Return (x, y) of the center of cell containing provided text 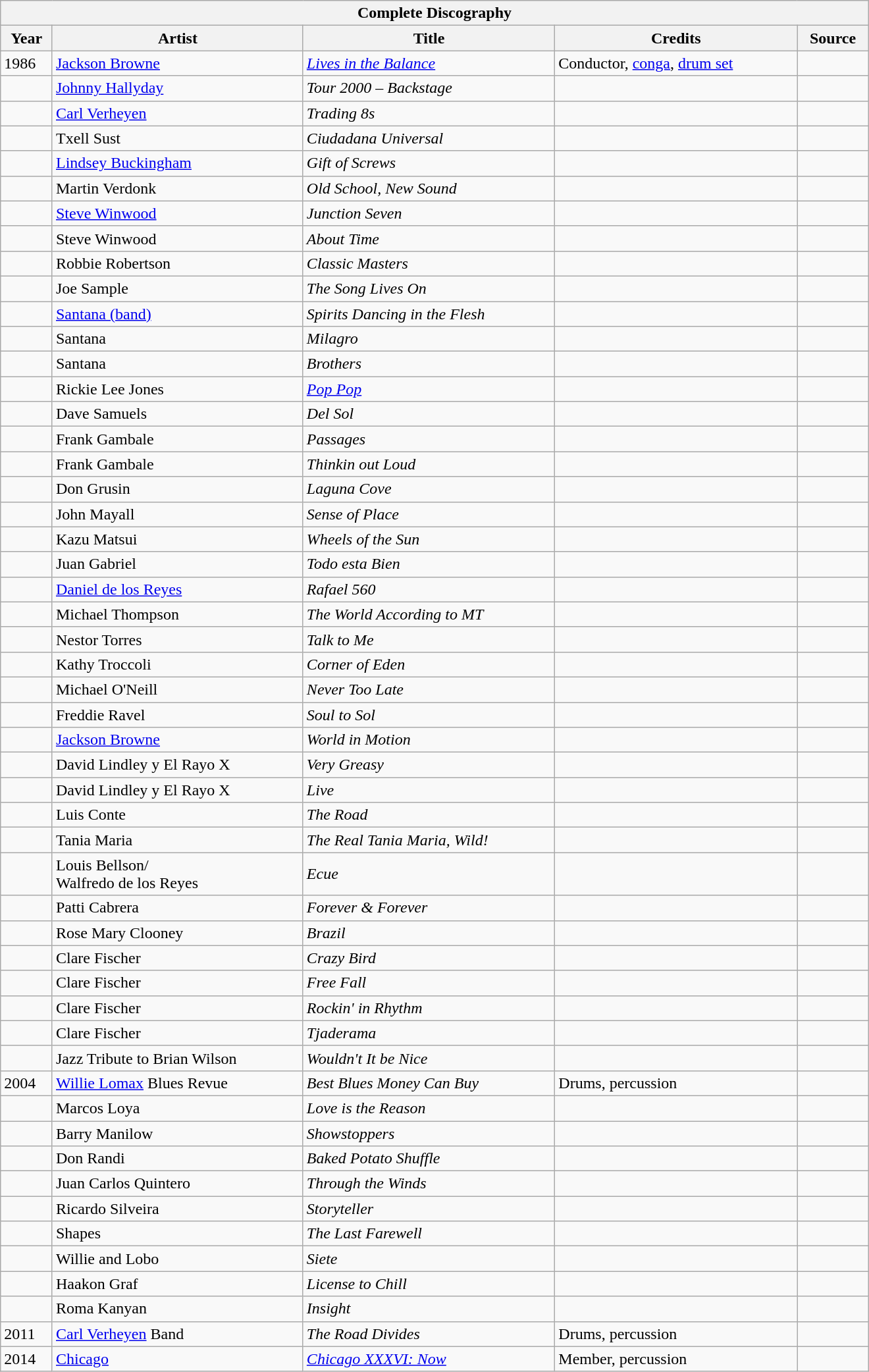
1986 (26, 63)
The Song Lives On (429, 288)
About Time (429, 238)
Willie and Lobo (178, 1259)
Corner of Eden (429, 664)
Forever & Forever (429, 908)
Spirits Dancing in the Flesh (429, 314)
2004 (26, 1083)
Lives in the Balance (429, 63)
Sense of Place (429, 514)
Ciudadana Universal (429, 138)
Very Greasy (429, 765)
2011 (26, 1334)
Rockin' in Rhythm (429, 1008)
Showstoppers (429, 1133)
Roma Kanyan (178, 1309)
Todo esta Bien (429, 564)
Free Fall (429, 983)
Passages (429, 439)
Title (429, 38)
John Mayall (178, 514)
Jazz Tribute to Brian Wilson (178, 1058)
Joe Sample (178, 288)
Rose Mary Clooney (178, 933)
Del Sol (429, 414)
Rafael 560 (429, 589)
Love is the Reason (429, 1108)
Dave Samuels (178, 414)
Barry Manilow (178, 1133)
Through the Winds (429, 1184)
Marcos Loya (178, 1108)
Ecue (429, 874)
World in Motion (429, 740)
Old School, New Sound (429, 188)
The Last Farewell (429, 1234)
Thinkin out Loud (429, 464)
Live (429, 790)
Michael Thompson (178, 614)
Chicago (178, 1359)
Carl Verheyen Band (178, 1334)
Insight (429, 1309)
Martin Verdonk (178, 188)
Santana (band) (178, 314)
Willie Lomax Blues Revue (178, 1083)
Tjaderama (429, 1033)
Freddie Ravel (178, 714)
Wouldn't It be Nice (429, 1058)
Chicago XXXVI: Now (429, 1359)
Juan Gabriel (178, 564)
2014 (26, 1359)
Tour 2000 – Backstage (429, 88)
Tania Maria (178, 840)
License to Chill (429, 1284)
Daniel de los Reyes (178, 589)
Credits (676, 38)
Complete Discography (434, 13)
Member, percussion (676, 1359)
Johnny Hallyday (178, 88)
Louis Bellson/Walfredo de los Reyes (178, 874)
Year (26, 38)
The World According to MT (429, 614)
Brazil (429, 933)
Michael O'Neill (178, 689)
Never Too Late (429, 689)
Rickie Lee Jones (178, 389)
Nestor Torres (178, 639)
Baked Potato Shuffle (429, 1159)
Best Blues Money Can Buy (429, 1083)
Gift of Screws (429, 163)
Shapes (178, 1234)
Trading 8s (429, 113)
The Road Divides (429, 1334)
Artist (178, 38)
Kathy Troccoli (178, 664)
Crazy Bird (429, 958)
Laguna Cove (429, 489)
Robbie Robertson (178, 263)
Don Randi (178, 1159)
Siete (429, 1259)
Storyteller (429, 1209)
Milagro (429, 339)
The Road (429, 815)
Pop Pop (429, 389)
Brothers (429, 364)
Txell Sust (178, 138)
Don Grusin (178, 489)
The Real Tania Maria, Wild! (429, 840)
Wheels of the Sun (429, 539)
Junction Seven (429, 213)
Juan Carlos Quintero (178, 1184)
Patti Cabrera (178, 908)
Talk to Me (429, 639)
Source (833, 38)
Kazu Matsui (178, 539)
Conductor, conga, drum set (676, 63)
Lindsey Buckingham (178, 163)
Luis Conte (178, 815)
Soul to Sol (429, 714)
Carl Verheyen (178, 113)
Haakon Graf (178, 1284)
Ricardo Silveira (178, 1209)
Classic Masters (429, 263)
